Scan for the cell matching the given text and deliver its (x, y) coordinate at center. 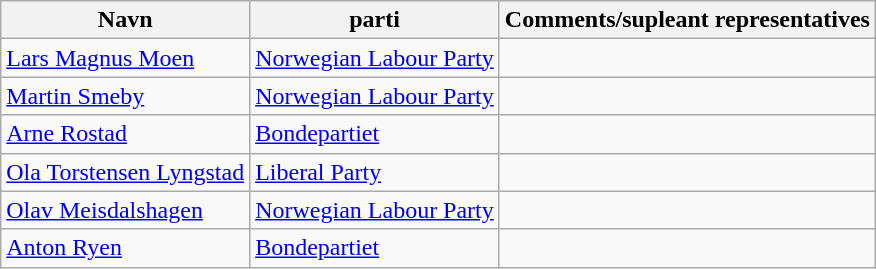
Anton Ryen (126, 248)
Comments/supleant representatives (687, 20)
Arne Rostad (126, 134)
Olav Meisdalshagen (126, 210)
parti (375, 20)
Navn (126, 20)
Ola Torstensen Lyngstad (126, 172)
Lars Magnus Moen (126, 58)
Martin Smeby (126, 96)
Liberal Party (375, 172)
